For the text-containing cell, return its midpoint in [x, y] coordinate format. 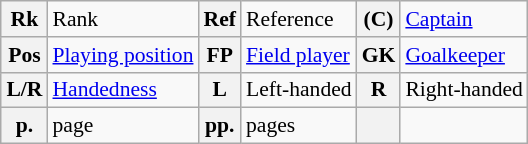
GK [379, 55]
Pos [24, 55]
pp. [220, 126]
Handedness [122, 90]
(C) [379, 19]
Reference [299, 19]
Right-handed [464, 90]
L [220, 90]
Rk [24, 19]
Rank [122, 19]
Left-handed [299, 90]
R [379, 90]
Captain [464, 19]
Field player [299, 55]
p. [24, 126]
page [122, 126]
pages [299, 126]
Playing position [122, 55]
FP [220, 55]
Ref [220, 19]
Goalkeeper [464, 55]
L/R [24, 90]
